Output the (x, y) coordinate of the center of the cell containing the given text.  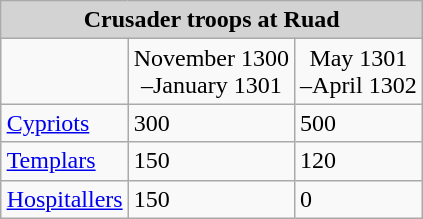
300 (211, 123)
120 (359, 161)
Crusader troops at Ruad (212, 20)
Cypriots (64, 123)
500 (359, 123)
May 1301–April 1302 (359, 72)
Hospitallers (64, 199)
0 (359, 199)
November 1300–January 1301 (211, 72)
Templars (64, 161)
